Provide the (x, y) coordinate of the cell's center where the given text is located.  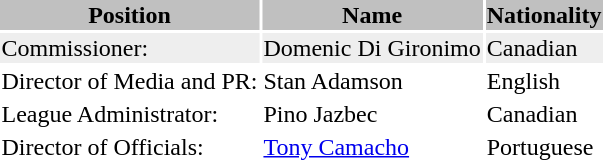
Stan Adamson (372, 81)
Domenic Di Gironimo (372, 48)
Position (130, 15)
Name (372, 15)
English (544, 81)
Nationality (544, 15)
Commissioner: (130, 48)
League Administrator: (130, 114)
Pino Jazbec (372, 114)
Director of Media and PR: (130, 81)
